Search for the cell housing the specified text and yield its (x, y) center coordinate. 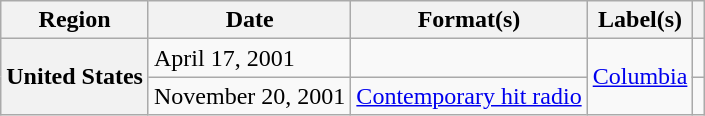
Contemporary hit radio (469, 96)
April 17, 2001 (249, 58)
Region (75, 20)
Label(s) (640, 20)
United States (75, 77)
Date (249, 20)
Columbia (640, 77)
Format(s) (469, 20)
November 20, 2001 (249, 96)
